Output the [X, Y] coordinate of the center of the cell containing the given text.  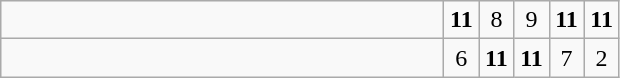
9 [532, 20]
7 [566, 58]
6 [462, 58]
8 [496, 20]
2 [602, 58]
